Find where the given text appears and provide that cell's center as [X, Y] coordinate. 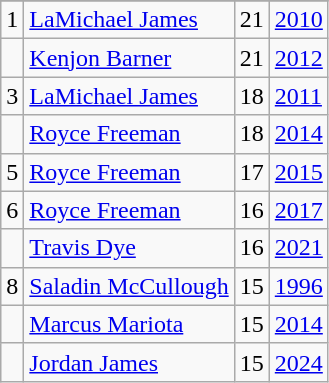
2021 [298, 248]
2024 [298, 362]
2011 [298, 96]
Travis Dye [129, 248]
1996 [298, 286]
17 [252, 172]
Marcus Mariota [129, 324]
1 [12, 20]
6 [12, 210]
Kenjon Barner [129, 58]
2015 [298, 172]
Saladin McCullough [129, 286]
2017 [298, 210]
8 [12, 286]
5 [12, 172]
2010 [298, 20]
3 [12, 96]
2012 [298, 58]
Jordan James [129, 362]
